Output the [x, y] coordinate of the center of the cell containing the given text.  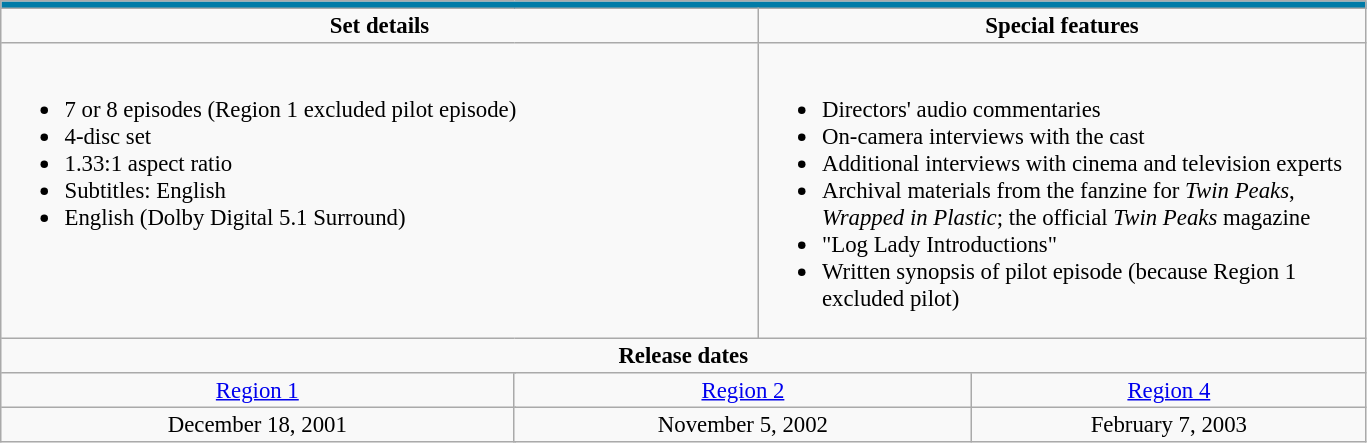
Set details [380, 25]
7 or 8 episodes (Region 1 excluded pilot episode)4-disc set1.33:1 aspect ratioSubtitles: EnglishEnglish (Dolby Digital 5.1 Surround) [380, 191]
Special features [1062, 25]
December 18, 2001 [258, 425]
February 7, 2003 [1169, 425]
Region 1 [258, 390]
Release dates [684, 356]
November 5, 2002 [743, 425]
Region 2 [743, 390]
Region 4 [1169, 390]
